Return (X, Y) of the center of cell containing provided text 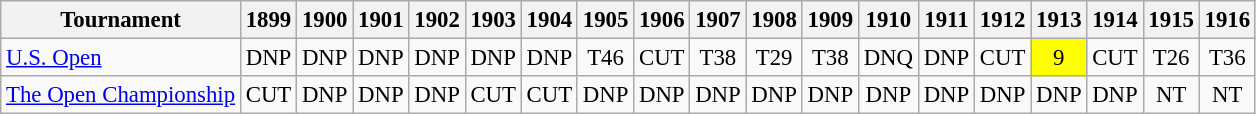
1912 (1003, 20)
1916 (1227, 20)
T36 (1227, 58)
1904 (549, 20)
The Open Championship (121, 95)
U.S. Open (121, 58)
1911 (946, 20)
1901 (381, 20)
DNQ (888, 58)
9 (1059, 58)
1910 (888, 20)
1915 (1171, 20)
1899 (268, 20)
T29 (774, 58)
1908 (774, 20)
1909 (830, 20)
1902 (437, 20)
1900 (325, 20)
1906 (662, 20)
1903 (493, 20)
1913 (1059, 20)
Tournament (121, 20)
1905 (605, 20)
1907 (718, 20)
T46 (605, 58)
1914 (1115, 20)
T26 (1171, 58)
